Search for the cell housing the specified text and yield its [X, Y] center coordinate. 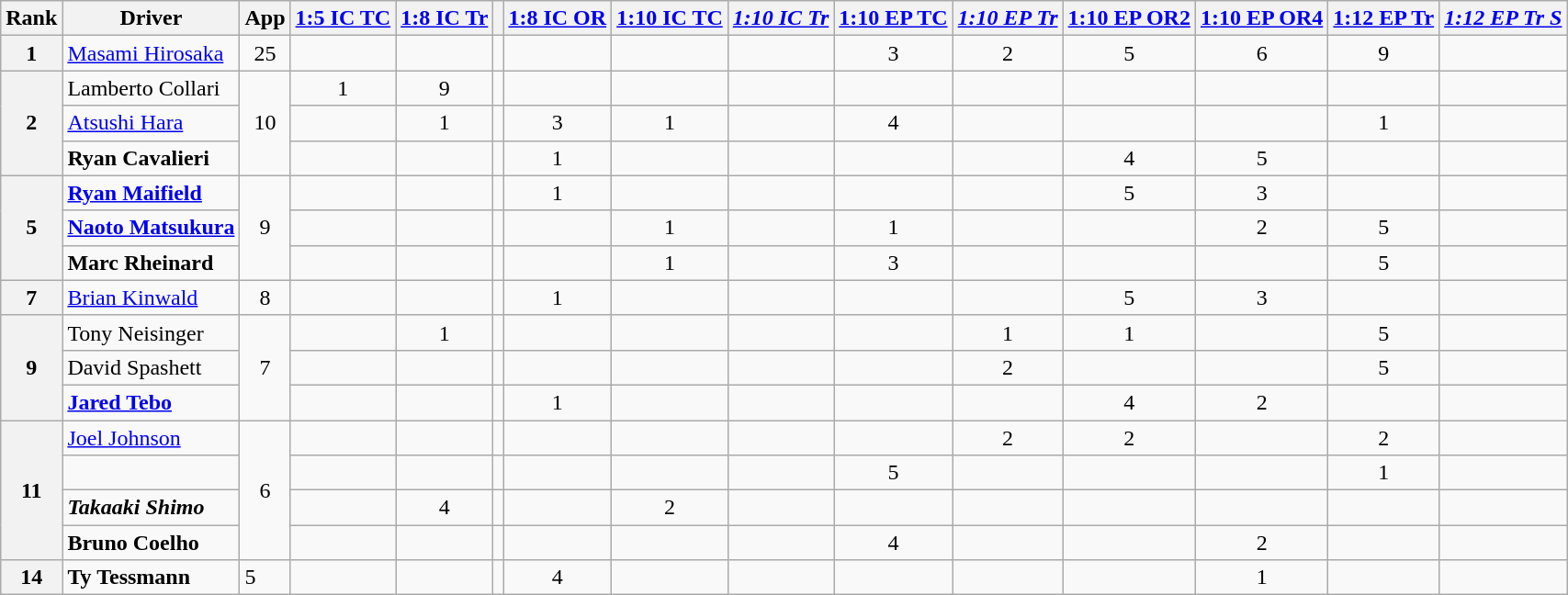
Lamberto Collari [151, 88]
Rank [31, 18]
11 [31, 490]
1:8 IC Tr [445, 18]
Bruno Coelho [151, 543]
1:12 EP Tr S [1503, 18]
Tony Neisinger [151, 332]
Ryan Cavalieri [151, 158]
Marc Rheinard [151, 263]
1:10 EP TC [893, 18]
1:10 EP OR4 [1261, 18]
Masami Hirosaka [151, 53]
Atsushi Hara [151, 123]
1:10 IC TC [671, 18]
Jared Tebo [151, 402]
Driver [151, 18]
1:10 IC Tr [781, 18]
1:10 EP Tr [1008, 18]
Brian Kinwald [151, 297]
Takaaki Shimo [151, 508]
Naoto Matsukura [151, 228]
1:12 EP Tr [1383, 18]
14 [31, 578]
Joel Johnson [151, 438]
8 [265, 297]
1:5 IC TC [344, 18]
Ty Tessmann [151, 578]
25 [265, 53]
10 [265, 123]
David Spashett [151, 367]
Ryan Maifield [151, 193]
1:10 EP OR2 [1129, 18]
1:8 IC OR [558, 18]
App [265, 18]
